For the text-containing cell, return its midpoint in [x, y] coordinate format. 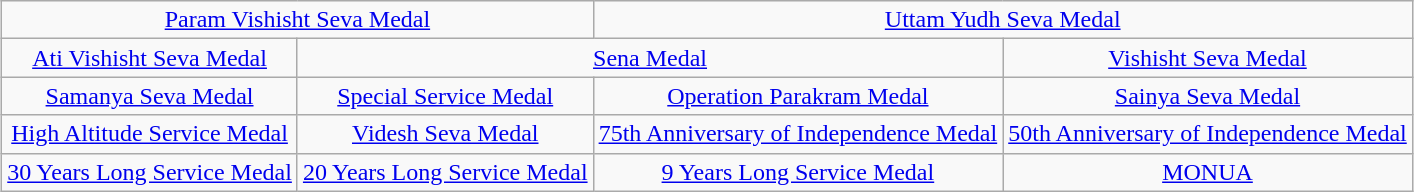
MONUA [1208, 172]
Vishisht Seva Medal [1208, 58]
Samanya Seva Medal [150, 96]
20 Years Long Service Medal [445, 172]
High Altitude Service Medal [150, 134]
Sena Medal [650, 58]
Special Service Medal [445, 96]
Uttam Yudh Seva Medal [1002, 20]
Param Vishisht Seva Medal [298, 20]
Videsh Seva Medal [445, 134]
75th Anniversary of Independence Medal [798, 134]
30 Years Long Service Medal [150, 172]
50th Anniversary of Independence Medal [1208, 134]
Operation Parakram Medal [798, 96]
9 Years Long Service Medal [798, 172]
Ati Vishisht Seva Medal [150, 58]
Sainya Seva Medal [1208, 96]
